Scan for the cell matching the given text and deliver its [x, y] coordinate at center. 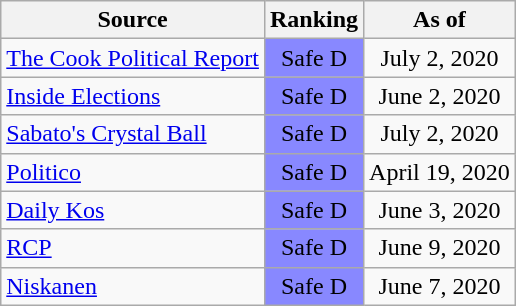
As of [440, 20]
June 7, 2020 [440, 286]
Daily Kos [133, 210]
Inside Elections [133, 96]
The Cook Political Report [133, 58]
Sabato's Crystal Ball [133, 134]
June 9, 2020 [440, 248]
Niskanen [133, 286]
June 2, 2020 [440, 96]
Politico [133, 172]
June 3, 2020 [440, 210]
Ranking [314, 20]
April 19, 2020 [440, 172]
RCP [133, 248]
Source [133, 20]
